Identify which cell holds the provided text, then report its (x, y) central coordinate. 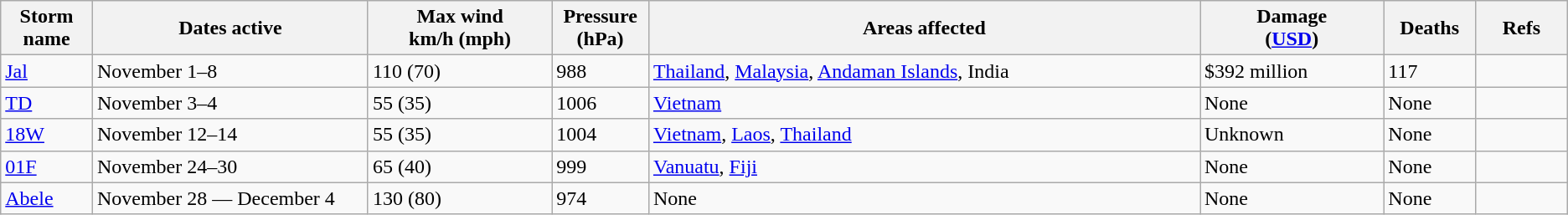
110 (70) (459, 71)
Storm name (47, 28)
Damage(USD) (1292, 28)
Areas affected (924, 28)
Vanuatu, Fiji (924, 166)
Vietnam (924, 103)
Jal (47, 71)
130 (80) (459, 198)
Refs (1521, 28)
988 (601, 71)
18W (47, 135)
TD (47, 103)
November 24–30 (230, 166)
Dates active (230, 28)
Max windkm/h (mph) (459, 28)
117 (1430, 71)
November 3–4 (230, 103)
November 28 — December 4 (230, 198)
November 1–8 (230, 71)
1006 (601, 103)
Abele (47, 198)
Pressure(hPa) (601, 28)
Unknown (1292, 135)
November 12–14 (230, 135)
1004 (601, 135)
65 (40) (459, 166)
Thailand, Malaysia, Andaman Islands, India (924, 71)
Vietnam, Laos, Thailand (924, 135)
Deaths (1430, 28)
$392 million (1292, 71)
01F (47, 166)
974 (601, 198)
999 (601, 166)
